From the cell containing the given text, extract its center point as [x, y] coordinate. 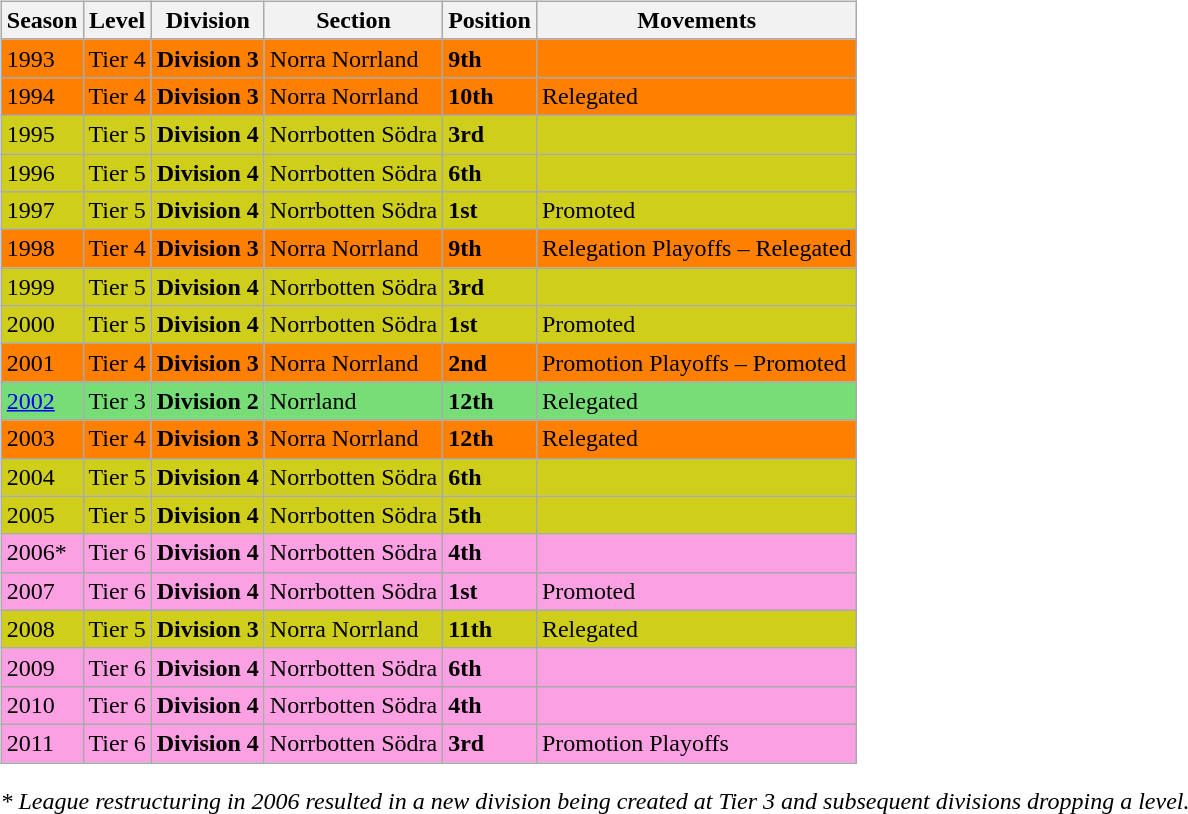
1999 [42, 287]
2011 [42, 743]
Season [42, 20]
11th [490, 629]
5th [490, 515]
1994 [42, 96]
2001 [42, 363]
2007 [42, 591]
2005 [42, 515]
Division [208, 20]
Promotion Playoffs [696, 743]
10th [490, 96]
Division 2 [208, 401]
1995 [42, 134]
Level [117, 20]
2002 [42, 401]
2008 [42, 629]
Relegation Playoffs – Relegated [696, 249]
Section [353, 20]
Promotion Playoffs – Promoted [696, 363]
1996 [42, 173]
1997 [42, 211]
2nd [490, 363]
1998 [42, 249]
2000 [42, 325]
2004 [42, 477]
2006* [42, 553]
Movements [696, 20]
2010 [42, 705]
Position [490, 20]
2003 [42, 439]
1993 [42, 58]
Norrland [353, 401]
2009 [42, 667]
Tier 3 [117, 401]
